Locate the cell with the specified text and output its (X, Y) center coordinate. 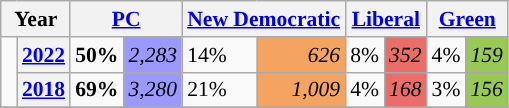
New Democratic (264, 19)
50% (96, 55)
3,280 (152, 90)
2,283 (152, 55)
2022 (44, 55)
14% (220, 55)
159 (486, 55)
168 (406, 90)
Green (468, 19)
3% (446, 90)
8% (364, 55)
21% (220, 90)
1,009 (301, 90)
69% (96, 90)
626 (301, 55)
352 (406, 55)
156 (486, 90)
Liberal (386, 19)
Year (36, 19)
PC (126, 19)
2018 (44, 90)
